For the text-containing cell, return its midpoint in (X, Y) coordinate format. 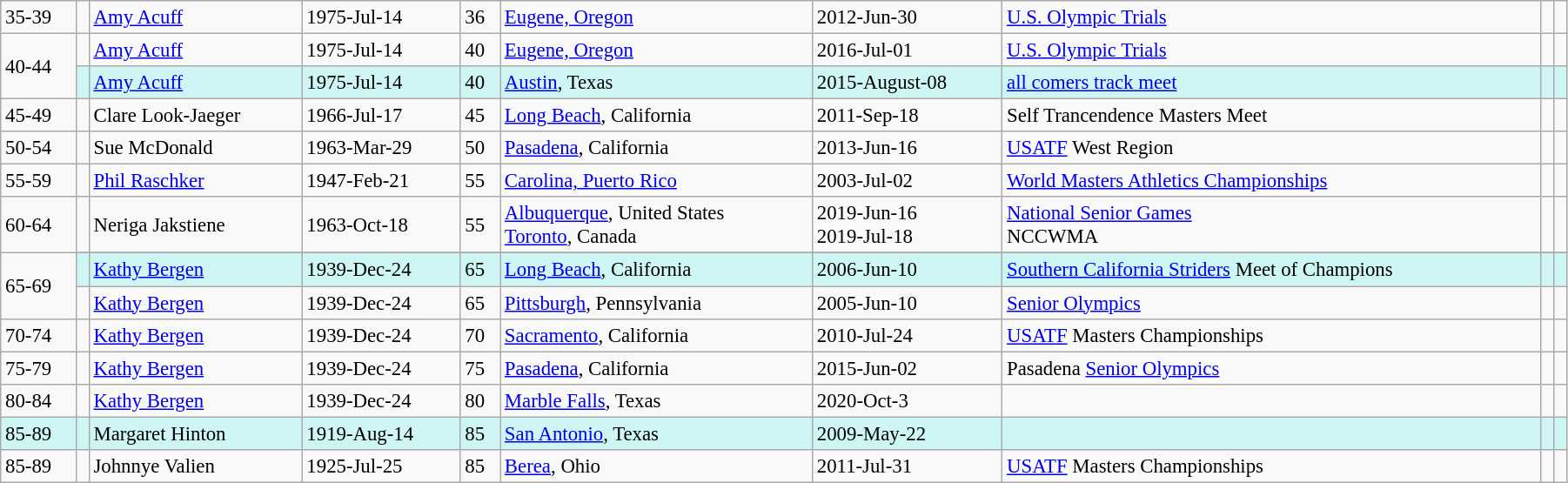
2011-Sep-18 (908, 116)
2020-Oct-3 (908, 400)
Phil Raschker (195, 181)
40-44 (38, 66)
World Masters Athletics Championships (1272, 181)
2012-Jun-30 (908, 17)
1963-Mar-29 (381, 148)
all comers track meet (1272, 83)
Albuquerque, United StatesToronto, Canada (656, 225)
Pittsburgh, Pennsylvania (656, 303)
55-59 (38, 181)
Senior Olympics (1272, 303)
2013-Jun-16 (908, 148)
Marble Falls, Texas (656, 400)
45 (480, 116)
45-49 (38, 116)
Johnnye Valien (195, 466)
2005-Jun-10 (908, 303)
75 (480, 368)
1963-Oct-18 (381, 225)
35-39 (38, 17)
2010-Jul-24 (908, 335)
Sacramento, California (656, 335)
Clare Look-Jaeger (195, 116)
Margaret Hinton (195, 433)
2019-Jun-162019-Jul-18 (908, 225)
70 (480, 335)
National Senior GamesNCCWMA (1272, 225)
Berea, Ohio (656, 466)
70-74 (38, 335)
2015-Jun-02 (908, 368)
Southern California Striders Meet of Champions (1272, 270)
2009-May-22 (908, 433)
65-69 (38, 285)
1947-Feb-21 (381, 181)
1925-Jul-25 (381, 466)
2016-Jul-01 (908, 50)
2003-Jul-02 (908, 181)
1966-Jul-17 (381, 116)
Austin, Texas (656, 83)
60-64 (38, 225)
2015-August-08 (908, 83)
San Antonio, Texas (656, 433)
Pasadena Senior Olympics (1272, 368)
75-79 (38, 368)
Self Trancendence Masters Meet (1272, 116)
2011-Jul-31 (908, 466)
2006-Jun-10 (908, 270)
50 (480, 148)
50-54 (38, 148)
Sue McDonald (195, 148)
80 (480, 400)
Carolina, Puerto Rico (656, 181)
80-84 (38, 400)
Neriga Jakstiene (195, 225)
USATF West Region (1272, 148)
36 (480, 17)
1919-Aug-14 (381, 433)
